Output the [x, y] coordinate of the center of the cell containing the given text.  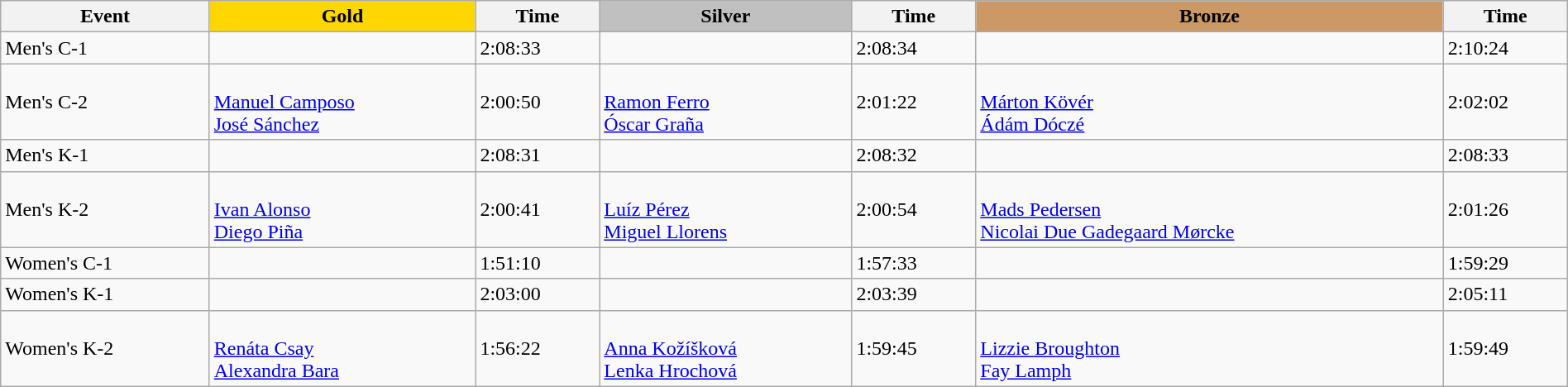
2:00:54 [914, 209]
2:08:31 [538, 155]
2:08:32 [914, 155]
Manuel CamposoJosé Sánchez [342, 102]
Event [105, 17]
Women's K-2 [105, 348]
Silver [726, 17]
2:05:11 [1505, 294]
1:57:33 [914, 263]
Ramon FerroÓscar Graña [726, 102]
Mads PedersenNicolai Due Gadegaard Mørcke [1209, 209]
Men's K-1 [105, 155]
2:10:24 [1505, 48]
Bronze [1209, 17]
2:08:34 [914, 48]
Women's K-1 [105, 294]
Lizzie BroughtonFay Lamph [1209, 348]
2:00:41 [538, 209]
Gold [342, 17]
Anna KožíškováLenka Hrochová [726, 348]
1:59:49 [1505, 348]
2:01:22 [914, 102]
Luíz PérezMiguel Llorens [726, 209]
Women's C-1 [105, 263]
2:03:00 [538, 294]
Renáta CsayAlexandra Bara [342, 348]
1:56:22 [538, 348]
2:03:39 [914, 294]
1:59:29 [1505, 263]
Men's C-2 [105, 102]
Men's K-2 [105, 209]
2:02:02 [1505, 102]
1:51:10 [538, 263]
Ivan AlonsoDiego Piña [342, 209]
1:59:45 [914, 348]
2:01:26 [1505, 209]
Márton KövérÁdám Dóczé [1209, 102]
Men's C-1 [105, 48]
2:00:50 [538, 102]
